Return (x, y) of the center of cell containing provided text 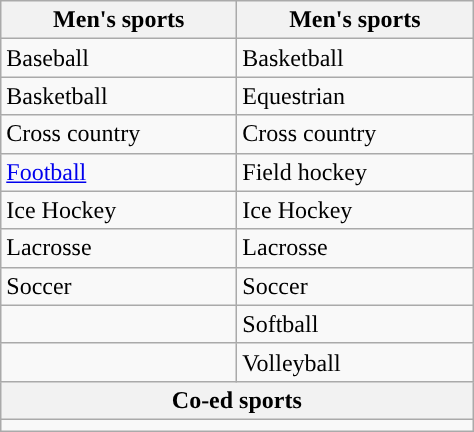
Volleyball (355, 362)
Softball (355, 324)
Equestrian (355, 96)
Football (119, 172)
Field hockey (355, 172)
Co-ed sports (237, 400)
Baseball (119, 58)
